Provide the (X, Y) coordinate of the cell's center where the given text is located.  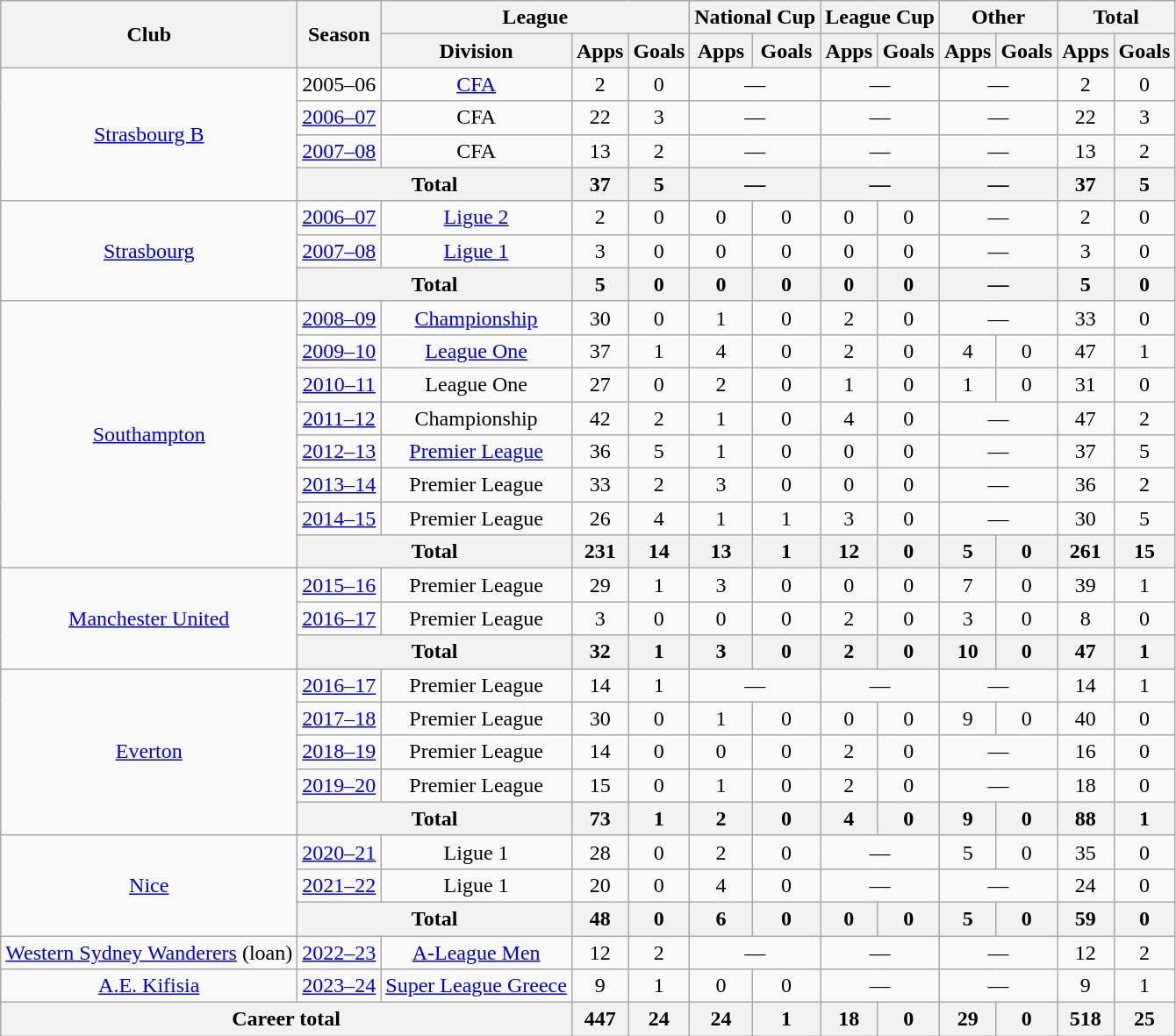
2021–22 (339, 885)
16 (1086, 752)
42 (599, 418)
2018–19 (339, 752)
National Cup (755, 18)
Western Sydney Wanderers (loan) (149, 952)
48 (599, 918)
447 (599, 1019)
Strasbourg B (149, 134)
25 (1144, 1019)
2005–06 (339, 84)
2008–09 (339, 318)
88 (1086, 818)
261 (1086, 552)
Strasbourg (149, 251)
Club (149, 34)
Career total (286, 1019)
73 (599, 818)
Other (998, 18)
231 (599, 552)
2020–21 (339, 852)
Everton (149, 752)
A.E. Kifisia (149, 986)
Super League Greece (477, 986)
8 (1086, 618)
2013–14 (339, 485)
League Cup (880, 18)
2011–12 (339, 418)
Season (339, 34)
518 (1086, 1019)
35 (1086, 852)
Division (477, 51)
40 (1086, 718)
2023–24 (339, 986)
20 (599, 885)
League (535, 18)
27 (599, 384)
2022–23 (339, 952)
26 (599, 518)
32 (599, 652)
10 (967, 652)
28 (599, 852)
6 (721, 918)
2019–20 (339, 785)
2010–11 (339, 384)
39 (1086, 585)
Nice (149, 885)
Manchester United (149, 618)
A-League Men (477, 952)
2015–16 (339, 585)
59 (1086, 918)
2017–18 (339, 718)
2014–15 (339, 518)
31 (1086, 384)
7 (967, 585)
2012–13 (339, 452)
2009–10 (339, 351)
Ligue 2 (477, 218)
Southampton (149, 434)
